Find where the given text appears and provide that cell's center as (X, Y) coordinate. 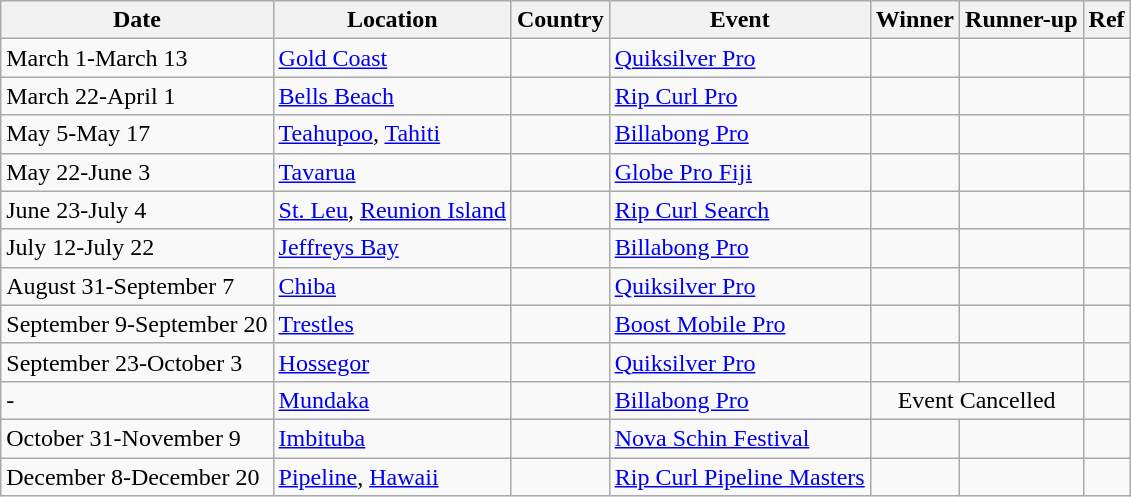
Rip Curl Pipeline Masters (740, 477)
May 22-June 3 (137, 172)
Gold Coast (392, 58)
December 8-December 20 (137, 477)
Location (392, 20)
June 23-July 4 (137, 210)
March 22-April 1 (137, 96)
Country (560, 20)
Rip Curl Search (740, 210)
August 31-September 7 (137, 286)
Ref (1106, 20)
October 31-November 9 (137, 438)
Event (740, 20)
Winner (914, 20)
Event Cancelled (976, 400)
Jeffreys Bay (392, 248)
Rip Curl Pro (740, 96)
Trestles (392, 324)
Globe Pro Fiji (740, 172)
Runner-up (1022, 20)
Imbituba (392, 438)
September 23-October 3 (137, 362)
St. Leu, Reunion Island (392, 210)
March 1-March 13 (137, 58)
Hossegor (392, 362)
Mundaka (392, 400)
Pipeline, Hawaii (392, 477)
- (137, 400)
May 5-May 17 (137, 134)
Bells Beach (392, 96)
July 12-July 22 (137, 248)
Teahupoo, Tahiti (392, 134)
Chiba (392, 286)
Boost Mobile Pro (740, 324)
Date (137, 20)
September 9-September 20 (137, 324)
Nova Schin Festival (740, 438)
Tavarua (392, 172)
